Search for the cell housing the specified text and yield its [x, y] center coordinate. 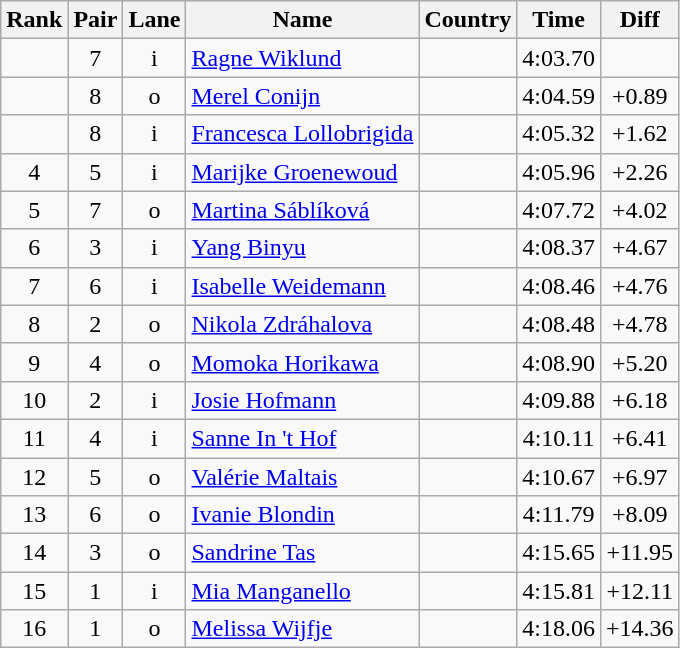
4:03.70 [559, 58]
10 [34, 400]
+4.02 [640, 210]
Ragne Wiklund [302, 58]
+5.20 [640, 362]
16 [34, 629]
13 [34, 515]
Lane [154, 20]
Mia Manganello [302, 591]
+4.67 [640, 248]
+2.26 [640, 172]
11 [34, 438]
4:08.37 [559, 248]
+6.97 [640, 477]
+6.41 [640, 438]
Yang Binyu [302, 248]
Marijke Groenewoud [302, 172]
15 [34, 591]
Time [559, 20]
Diff [640, 20]
Martina Sáblíková [302, 210]
+11.95 [640, 553]
+1.62 [640, 134]
Isabelle Weidemann [302, 286]
+6.18 [640, 400]
4:08.90 [559, 362]
+4.78 [640, 324]
Pair [96, 20]
Sandrine Tas [302, 553]
Francesca Lollobrigida [302, 134]
4:04.59 [559, 96]
4:15.65 [559, 553]
Ivanie Blondin [302, 515]
Sanne In 't Hof [302, 438]
4:10.67 [559, 477]
+14.36 [640, 629]
12 [34, 477]
4:08.48 [559, 324]
Nikola Zdráhalova [302, 324]
Rank [34, 20]
+0.89 [640, 96]
4:07.72 [559, 210]
Name [302, 20]
Melissa Wijfje [302, 629]
4:11.79 [559, 515]
9 [34, 362]
Merel Conijn [302, 96]
Country [468, 20]
4:05.96 [559, 172]
4:18.06 [559, 629]
4:09.88 [559, 400]
4:15.81 [559, 591]
Josie Hofmann [302, 400]
Valérie Maltais [302, 477]
4:10.11 [559, 438]
4:08.46 [559, 286]
Momoka Horikawa [302, 362]
+8.09 [640, 515]
14 [34, 553]
+12.11 [640, 591]
+4.76 [640, 286]
4:05.32 [559, 134]
